Find where the given text appears and provide that cell's center as (x, y) coordinate. 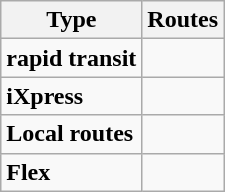
rapid transit (72, 58)
Flex (72, 172)
Type (72, 20)
Local routes (72, 134)
iXpress (72, 96)
Routes (183, 20)
